Return [x, y] of the center of cell containing provided text 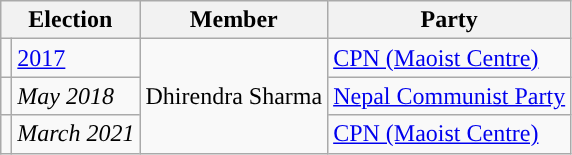
March 2021 [76, 134]
Party [450, 20]
Member [234, 20]
2017 [76, 58]
Nepal Communist Party [450, 96]
Dhirendra Sharma [234, 96]
May 2018 [76, 96]
Election [70, 20]
